Pinpoint the cell where the given text exists, returning its [X, Y] midpoint coordinate. 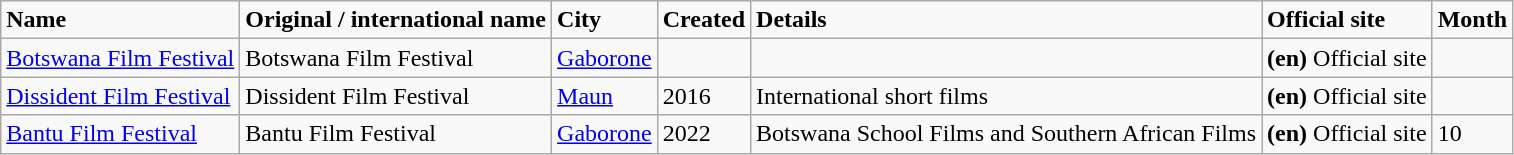
International short films [1006, 96]
Original / international name [396, 20]
Maun [605, 96]
10 [1472, 134]
Month [1472, 20]
Created [704, 20]
Official site [1348, 20]
2016 [704, 96]
Name [120, 20]
City [605, 20]
Details [1006, 20]
Botswana School Films and Southern African Films [1006, 134]
2022 [704, 134]
